Pinpoint the cell where the given text exists, returning its (x, y) midpoint coordinate. 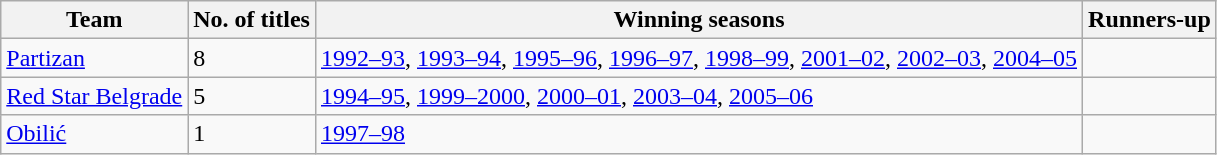
1997–98 (698, 134)
Partizan (94, 58)
Runners-up (1150, 20)
Red Star Belgrade (94, 96)
Team (94, 20)
1 (252, 134)
Winning seasons (698, 20)
Obilić (94, 134)
1994–95, 1999–2000, 2000–01, 2003–04, 2005–06 (698, 96)
5 (252, 96)
8 (252, 58)
1992–93, 1993–94, 1995–96, 1996–97, 1998–99, 2001–02, 2002–03, 2004–05 (698, 58)
No. of titles (252, 20)
